Locate the cell with the specified text and output its (x, y) center coordinate. 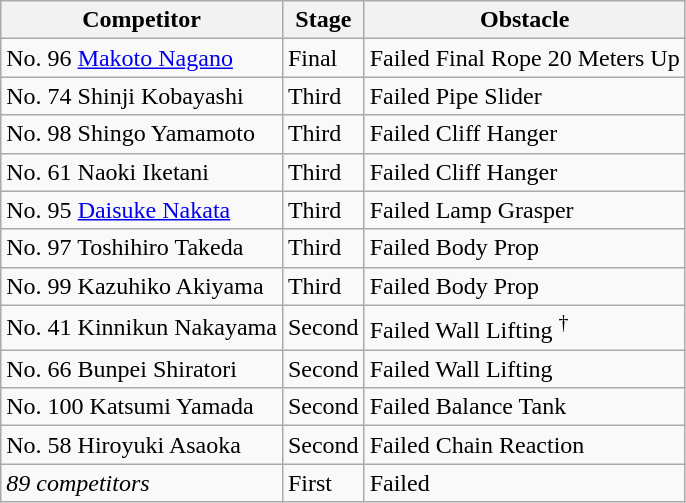
Failed (524, 483)
First (323, 483)
Failed Chain Reaction (524, 445)
Failed Wall Lifting † (524, 328)
No. 66 Bunpei Shiratori (142, 369)
No. 99 Kazuhiko Akiyama (142, 286)
Failed Balance Tank (524, 407)
No. 100 Katsumi Yamada (142, 407)
Competitor (142, 20)
No. 58 Hiroyuki Asaoka (142, 445)
Obstacle (524, 20)
Failed Wall Lifting (524, 369)
No. 74 Shinji Kobayashi (142, 96)
Failed Final Rope 20 Meters Up (524, 58)
No. 98 Shingo Yamamoto (142, 134)
No. 97 Toshihiro Takeda (142, 248)
No. 96 Makoto Nagano (142, 58)
No. 95 Daisuke Nakata (142, 210)
Failed Lamp Grasper (524, 210)
No. 61 Naoki Iketani (142, 172)
89 competitors (142, 483)
No. 41 Kinnikun Nakayama (142, 328)
Failed Pipe Slider (524, 96)
Final (323, 58)
Stage (323, 20)
